Provide the [X, Y] coordinate of the cell's center where the given text is located.  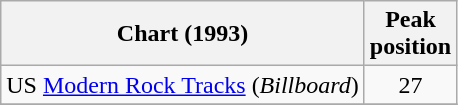
US Modern Rock Tracks (Billboard) [183, 85]
27 [410, 85]
Peakposition [410, 34]
Chart (1993) [183, 34]
